Return the (x, y) coordinate for the center point of the cell that contains the specified text.  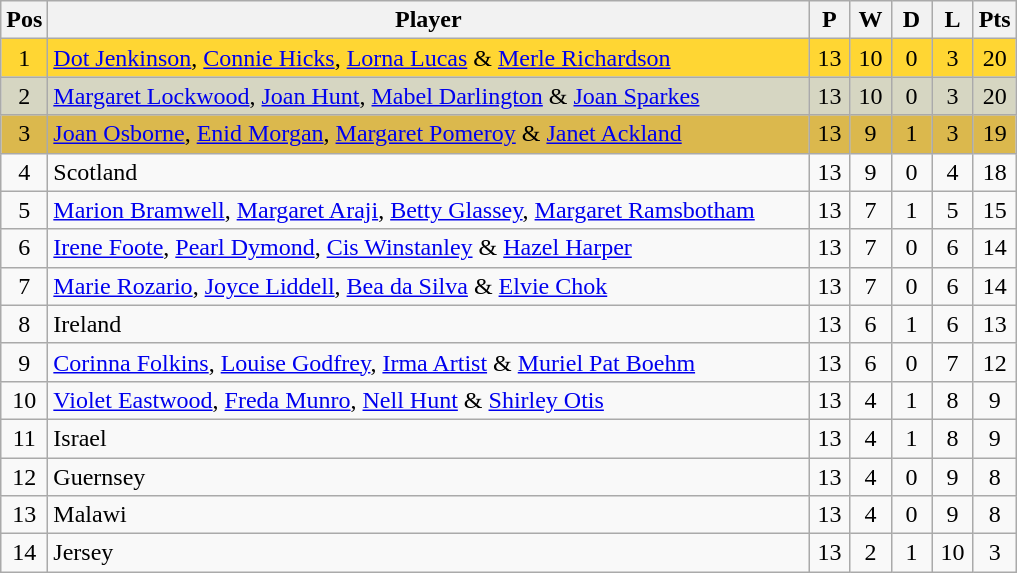
Joan Osborne, Enid Morgan, Margaret Pomeroy & Janet Ackland (428, 134)
18 (994, 172)
Dot Jenkinson, Connie Hicks, Lorna Lucas & Merle Richardson (428, 58)
Violet Eastwood, Freda Munro, Nell Hunt & Shirley Otis (428, 400)
Margaret Lockwood, Joan Hunt, Mabel Darlington & Joan Sparkes (428, 96)
D (912, 20)
Guernsey (428, 477)
15 (994, 210)
W (870, 20)
Irene Foote, Pearl Dymond, Cis Winstanley & Hazel Harper (428, 248)
Pts (994, 20)
Corinna Folkins, Louise Godfrey, Irma Artist & Muriel Pat Boehm (428, 362)
Pos (24, 20)
L (952, 20)
Jersey (428, 553)
P (830, 20)
19 (994, 134)
Scotland (428, 172)
Israel (428, 438)
Marie Rozario, Joyce Liddell, Bea da Silva & Elvie Chok (428, 286)
11 (24, 438)
Marion Bramwell, Margaret Araji, Betty Glassey, Margaret Ramsbotham (428, 210)
Player (428, 20)
Ireland (428, 324)
Malawi (428, 515)
